Identify which cell holds the provided text, then report its [X, Y] central coordinate. 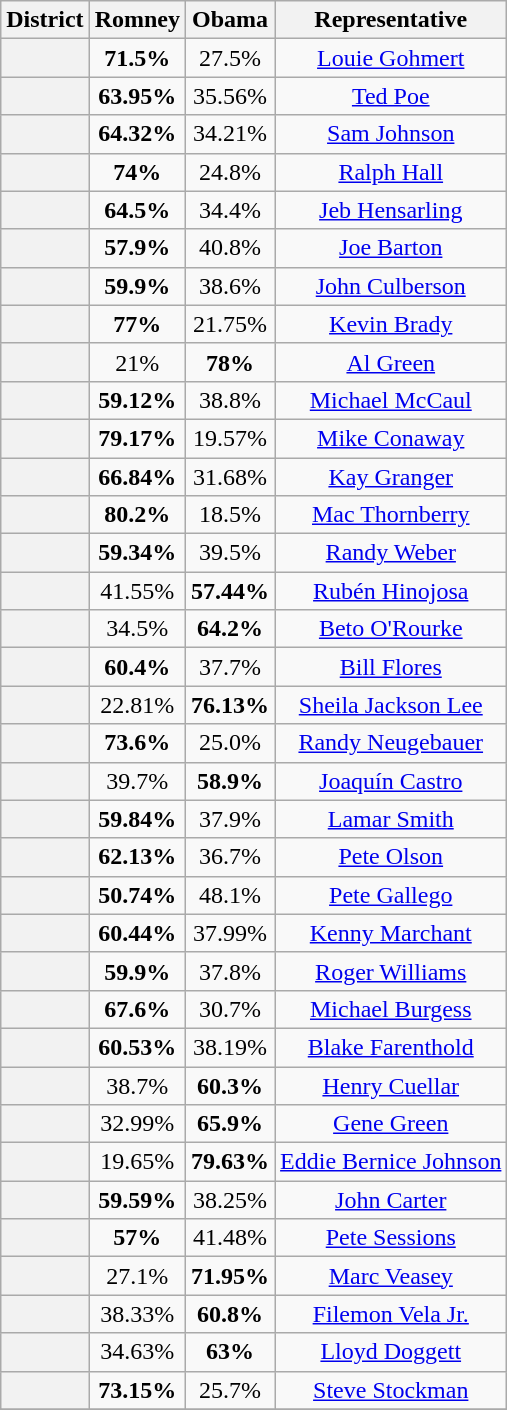
57.9% [137, 248]
19.57% [230, 438]
60.3% [230, 1085]
John Carter [391, 1200]
71.95% [230, 1276]
Joaquín Castro [391, 781]
74% [137, 172]
38.33% [137, 1314]
18.5% [230, 515]
73.6% [137, 743]
38.6% [230, 286]
59.84% [137, 819]
Michael Burgess [391, 1009]
64.5% [137, 210]
Rubén Hinojosa [391, 591]
Romney [137, 20]
58.9% [230, 781]
Henry Cuellar [391, 1085]
Filemon Vela Jr. [391, 1314]
37.9% [230, 819]
Ted Poe [391, 96]
41.48% [230, 1238]
36.7% [230, 857]
41.55% [137, 591]
Al Green [391, 362]
Randy Neugebauer [391, 743]
77% [137, 324]
Pete Olson [391, 857]
Kay Granger [391, 477]
62.13% [137, 857]
37.7% [230, 667]
39.7% [137, 781]
Michael McCaul [391, 400]
Pete Sessions [391, 1238]
Beto O'Rourke [391, 629]
Roger Williams [391, 971]
39.5% [230, 553]
Representative [391, 20]
Jeb Hensarling [391, 210]
Louie Gohmert [391, 58]
Gene Green [391, 1124]
Bill Flores [391, 667]
65.9% [230, 1124]
38.8% [230, 400]
Randy Weber [391, 553]
Lamar Smith [391, 819]
76.13% [230, 705]
Sheila Jackson Lee [391, 705]
19.65% [137, 1162]
25.0% [230, 743]
30.7% [230, 1009]
59.34% [137, 553]
48.1% [230, 895]
24.8% [230, 172]
73.15% [137, 1390]
21% [137, 362]
34.63% [137, 1352]
38.19% [230, 1047]
31.68% [230, 477]
Lloyd Doggett [391, 1352]
66.84% [137, 477]
80.2% [137, 515]
34.5% [137, 629]
Blake Farenthold [391, 1047]
Pete Gallego [391, 895]
60.53% [137, 1047]
Mike Conaway [391, 438]
34.21% [230, 134]
Joe Barton [391, 248]
35.56% [230, 96]
Kenny Marchant [391, 933]
32.99% [137, 1124]
District [45, 20]
38.7% [137, 1085]
50.74% [137, 895]
59.59% [137, 1200]
Ralph Hall [391, 172]
Sam Johnson [391, 134]
27.5% [230, 58]
Marc Veasey [391, 1276]
34.4% [230, 210]
Eddie Bernice Johnson [391, 1162]
71.5% [137, 58]
63% [230, 1352]
Mac Thornberry [391, 515]
John Culberson [391, 286]
64.32% [137, 134]
Steve Stockman [391, 1390]
59.12% [137, 400]
60.4% [137, 667]
27.1% [137, 1276]
57% [137, 1238]
79.17% [137, 438]
21.75% [230, 324]
60.8% [230, 1314]
37.8% [230, 971]
57.44% [230, 591]
37.99% [230, 933]
60.44% [137, 933]
40.8% [230, 248]
79.63% [230, 1162]
63.95% [137, 96]
22.81% [137, 705]
67.6% [137, 1009]
64.2% [230, 629]
78% [230, 362]
Kevin Brady [391, 324]
25.7% [230, 1390]
Obama [230, 20]
38.25% [230, 1200]
